Extract the (X, Y) coordinate from the center of the cell holding the provided text.  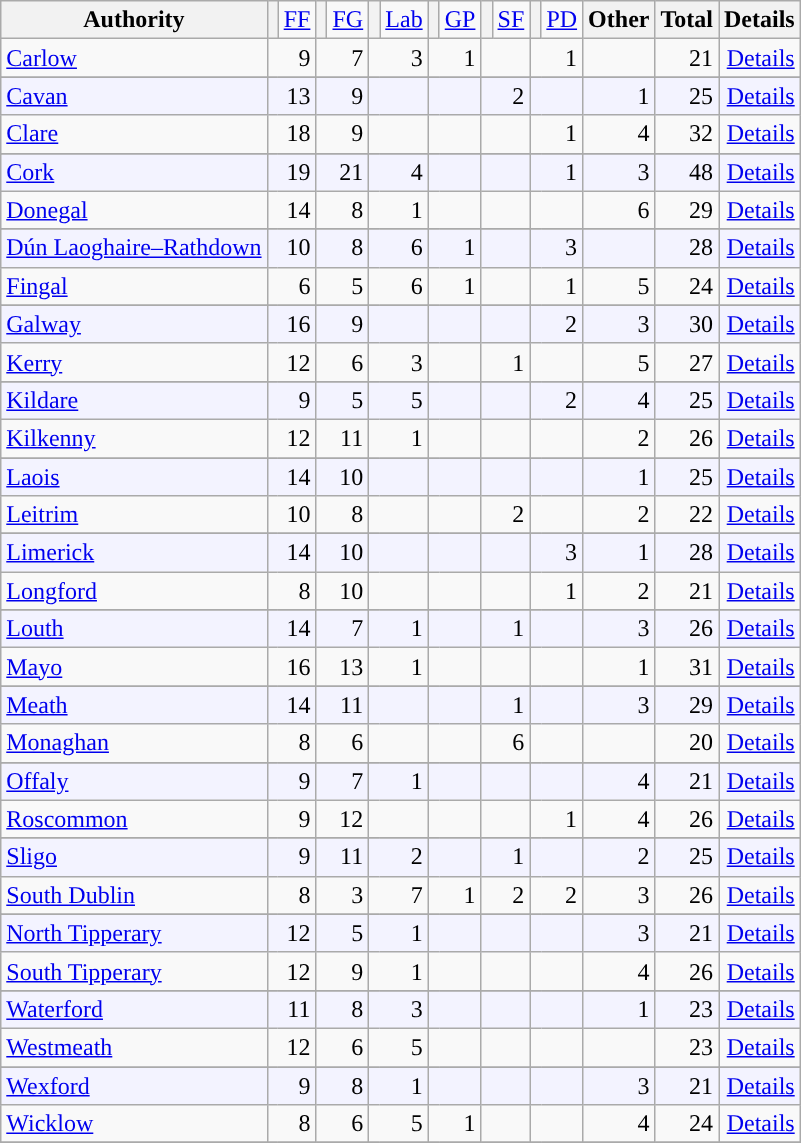
Louth (134, 629)
FG (348, 20)
South Tipperary (134, 971)
Carlow (134, 58)
Kilkenny (134, 438)
Laois (134, 477)
Mayo (134, 667)
Lab (404, 20)
Donegal (134, 210)
GP (460, 20)
Authority (134, 20)
Galway (134, 324)
Clare (134, 134)
Wexford (134, 1085)
North Tipperary (134, 933)
FF (297, 20)
Monaghan (134, 743)
Limerick (134, 553)
30 (687, 324)
Kildare (134, 400)
Waterford (134, 1009)
Cork (134, 172)
PD (562, 20)
Total (687, 20)
Sligo (134, 857)
27 (687, 362)
Meath (134, 705)
31 (687, 667)
18 (292, 134)
Fingal (134, 286)
SF (511, 20)
Longford (134, 591)
22 (687, 515)
19 (292, 172)
32 (687, 134)
Offaly (134, 781)
Cavan (134, 96)
Roscommon (134, 819)
Wicklow (134, 1124)
48 (687, 172)
Dún Laoghaire–Rathdown (134, 248)
Leitrim (134, 515)
Other (619, 20)
Westmeath (134, 1047)
20 (687, 743)
South Dublin (134, 895)
Kerry (134, 362)
